Find where the given text appears and provide that cell's center as [x, y] coordinate. 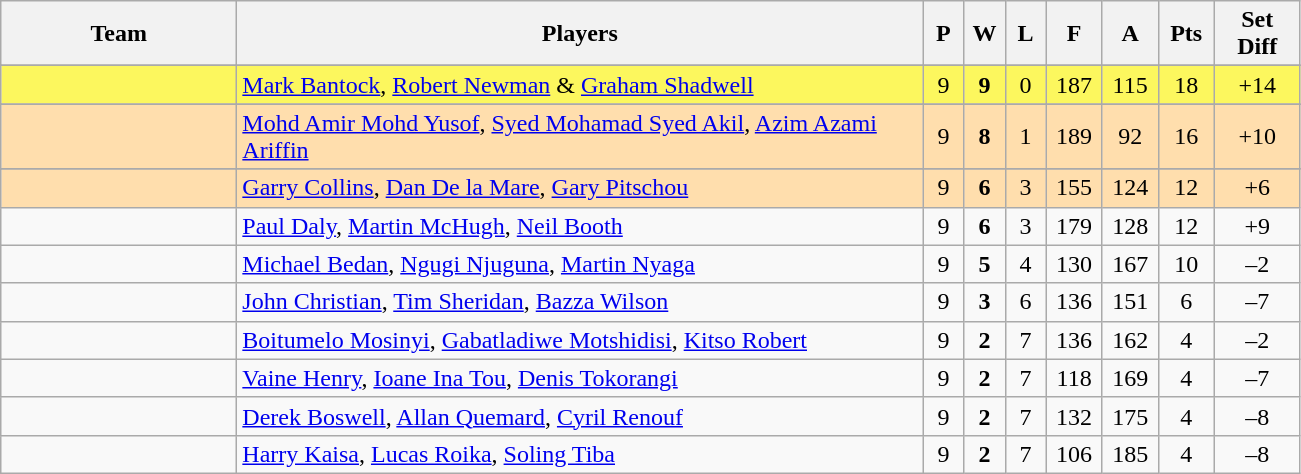
Pts [1186, 34]
189 [1074, 136]
+9 [1257, 226]
175 [1130, 416]
P [944, 34]
185 [1130, 454]
128 [1130, 226]
8 [984, 136]
Players [580, 34]
92 [1130, 136]
18 [1186, 85]
Michael Bedan, Ngugi Njuguna, Martin Nyaga [580, 264]
+6 [1257, 188]
1 [1026, 136]
132 [1074, 416]
A [1130, 34]
155 [1074, 188]
0 [1026, 85]
Harry Kaisa, Lucas Roika, Soling Tiba [580, 454]
187 [1074, 85]
F [1074, 34]
Vaine Henry, Ioane Ina Tou, Denis Tokorangi [580, 378]
115 [1130, 85]
16 [1186, 136]
W [984, 34]
10 [1186, 264]
Garry Collins, Dan De la Mare, Gary Pitschou [580, 188]
Mark Bantock, Robert Newman & Graham Shadwell [580, 85]
5 [984, 264]
169 [1130, 378]
+10 [1257, 136]
Mohd Amir Mohd Yusof, Syed Mohamad Syed Akil, Azim Azami Ariffin [580, 136]
Set Diff [1257, 34]
+14 [1257, 85]
118 [1074, 378]
L [1026, 34]
John Christian, Tim Sheridan, Bazza Wilson [580, 302]
179 [1074, 226]
106 [1074, 454]
151 [1130, 302]
124 [1130, 188]
Team [119, 34]
Derek Boswell, Allan Quemard, Cyril Renouf [580, 416]
Paul Daly, Martin McHugh, Neil Booth [580, 226]
162 [1130, 340]
130 [1074, 264]
167 [1130, 264]
Boitumelo Mosinyi, Gabatladiwe Motshidisi, Kitso Robert [580, 340]
